Extract the [X, Y] coordinate from the center of the cell holding the provided text.  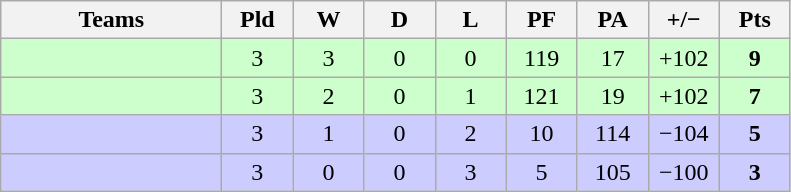
114 [612, 134]
−104 [684, 134]
17 [612, 58]
10 [542, 134]
Teams [112, 20]
PF [542, 20]
9 [754, 58]
PA [612, 20]
7 [754, 96]
Pld [258, 20]
Pts [754, 20]
+/− [684, 20]
−100 [684, 172]
119 [542, 58]
W [328, 20]
L [470, 20]
105 [612, 172]
D [400, 20]
19 [612, 96]
121 [542, 96]
